Extract the (x, y) coordinate from the center of the cell holding the provided text.  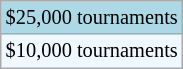
$25,000 tournaments (92, 17)
$10,000 tournaments (92, 51)
